Locate the cell with the specified text and output its [x, y] center coordinate. 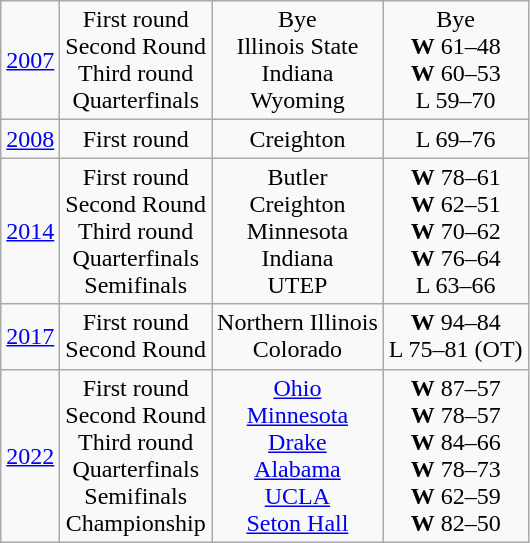
2017 [30, 336]
First round Second Round [136, 336]
Bye W 61–48 W 60–53 L 59–70 [456, 60]
First round Second Round Third round Quarterfinals [136, 60]
First round Second Round Third round Quarterfinals Semifinals [136, 231]
First round [136, 139]
W 87–57 W 78–57 W 84–66 W 78–73 W 62–59 W 82–50 [456, 456]
W 94–84 L 75–81 (OT) [456, 336]
Butler Creighton Minnesota Indiana UTEP [298, 231]
First round Second Round Third round Quarterfinals Semifinals Championship [136, 456]
Creighton [298, 139]
W 78–61 W 62–51 W 70–62 W 76–64 L 63–66 [456, 231]
L 69–76 [456, 139]
2007 [30, 60]
2022 [30, 456]
Bye Illinois State Indiana Wyoming [298, 60]
Ohio Minnesota Drake Alabama UCLA Seton Hall [298, 456]
2008 [30, 139]
2014 [30, 231]
Northern Illinois Colorado [298, 336]
